Return the [x, y] coordinate for the center point of the cell that contains the specified text.  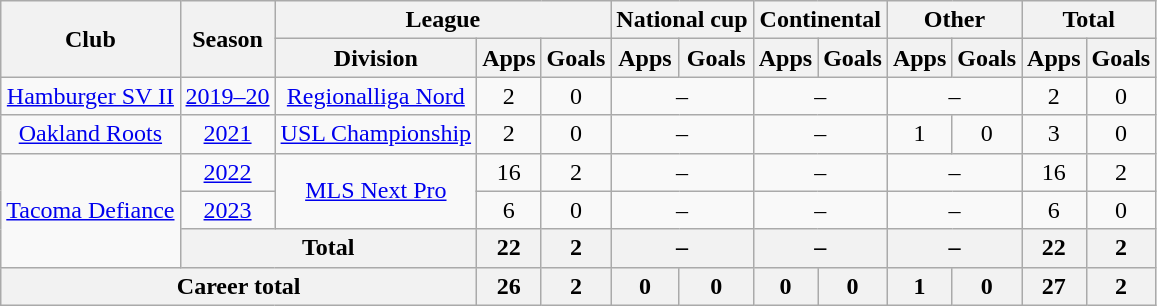
Regionalliga Nord [376, 96]
Tacoma Defiance [90, 210]
3 [1054, 134]
National cup [682, 20]
MLS Next Pro [376, 191]
Oakland Roots [90, 134]
Division [376, 58]
Season [228, 39]
USL Championship [376, 134]
Other [954, 20]
Hamburger SV II [90, 96]
League [443, 20]
2019–20 [228, 96]
26 [509, 286]
2023 [228, 210]
2021 [228, 134]
2022 [228, 172]
Career total [239, 286]
27 [1054, 286]
Continental [820, 20]
Club [90, 39]
